For the text-containing cell, return its midpoint in [X, Y] coordinate format. 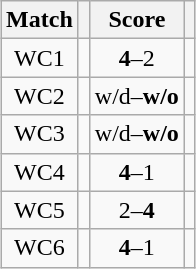
Score [136, 20]
WC5 [40, 210]
Match [40, 20]
2–4 [136, 210]
WC6 [40, 248]
WC2 [40, 96]
WC3 [40, 134]
4–2 [136, 58]
WC1 [40, 58]
WC4 [40, 172]
